Find where the given text appears and provide that cell's center as [X, Y] coordinate. 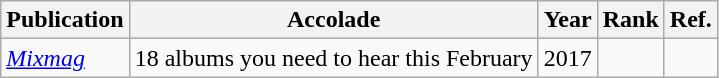
Year [568, 20]
2017 [568, 58]
18 albums you need to hear this February [334, 58]
Ref. [690, 20]
Accolade [334, 20]
Mixmag [65, 58]
Publication [65, 20]
Rank [630, 20]
